Find where the given text appears and provide that cell's center as (X, Y) coordinate. 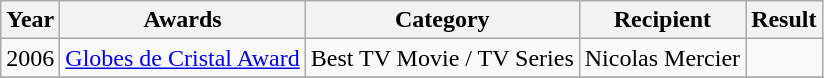
Category (442, 20)
Result (784, 20)
Year (30, 20)
Nicolas Mercier (662, 58)
2006 (30, 58)
Awards (182, 20)
Recipient (662, 20)
Globes de Cristal Award (182, 58)
Best TV Movie / TV Series (442, 58)
